Capture the cell that displays the provided text and extract its [x, y] central coordinate. 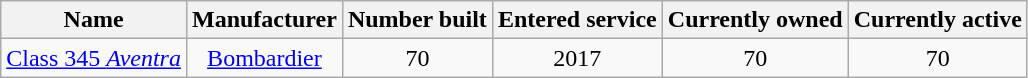
Name [94, 20]
Currently owned [755, 20]
2017 [577, 58]
Number built [417, 20]
Bombardier [264, 58]
Manufacturer [264, 20]
Entered service [577, 20]
Class 345 Aventra [94, 58]
Currently active [938, 20]
